Pinpoint the cell where the given text exists, returning its (x, y) midpoint coordinate. 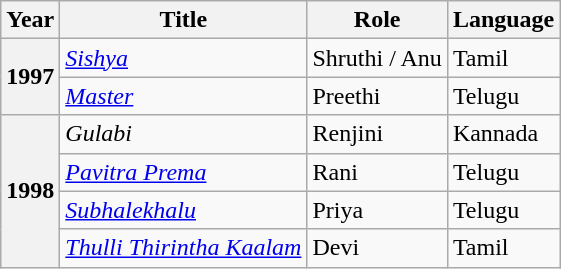
Pavitra Prema (184, 172)
Priya (377, 210)
1997 (30, 77)
Thulli Thirintha Kaalam (184, 248)
Language (503, 20)
Title (184, 20)
Kannada (503, 134)
Role (377, 20)
Sishya (184, 58)
Devi (377, 248)
1998 (30, 191)
Subhalekhalu (184, 210)
Renjini (377, 134)
Preethi (377, 96)
Rani (377, 172)
Master (184, 96)
Year (30, 20)
Shruthi / Anu (377, 58)
Gulabi (184, 134)
